Search for the cell housing the specified text and yield its (x, y) center coordinate. 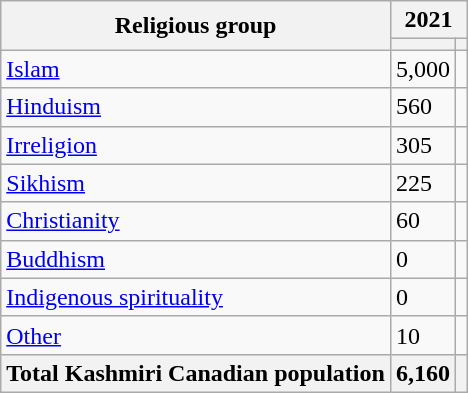
305 (422, 145)
10 (422, 335)
2021 (428, 20)
Islam (196, 69)
6,160 (422, 373)
5,000 (422, 69)
Hinduism (196, 107)
225 (422, 183)
Total Kashmiri Canadian population (196, 373)
Christianity (196, 221)
Other (196, 335)
560 (422, 107)
Indigenous spirituality (196, 297)
60 (422, 221)
Irreligion (196, 145)
Religious group (196, 26)
Buddhism (196, 259)
Sikhism (196, 183)
